Locate the cell with the specified text and output its (X, Y) center coordinate. 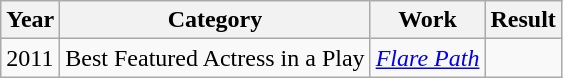
Flare Path (428, 58)
Result (523, 20)
Category (215, 20)
2011 (30, 58)
Work (428, 20)
Year (30, 20)
Best Featured Actress in a Play (215, 58)
